For the text-containing cell, return its midpoint in [X, Y] coordinate format. 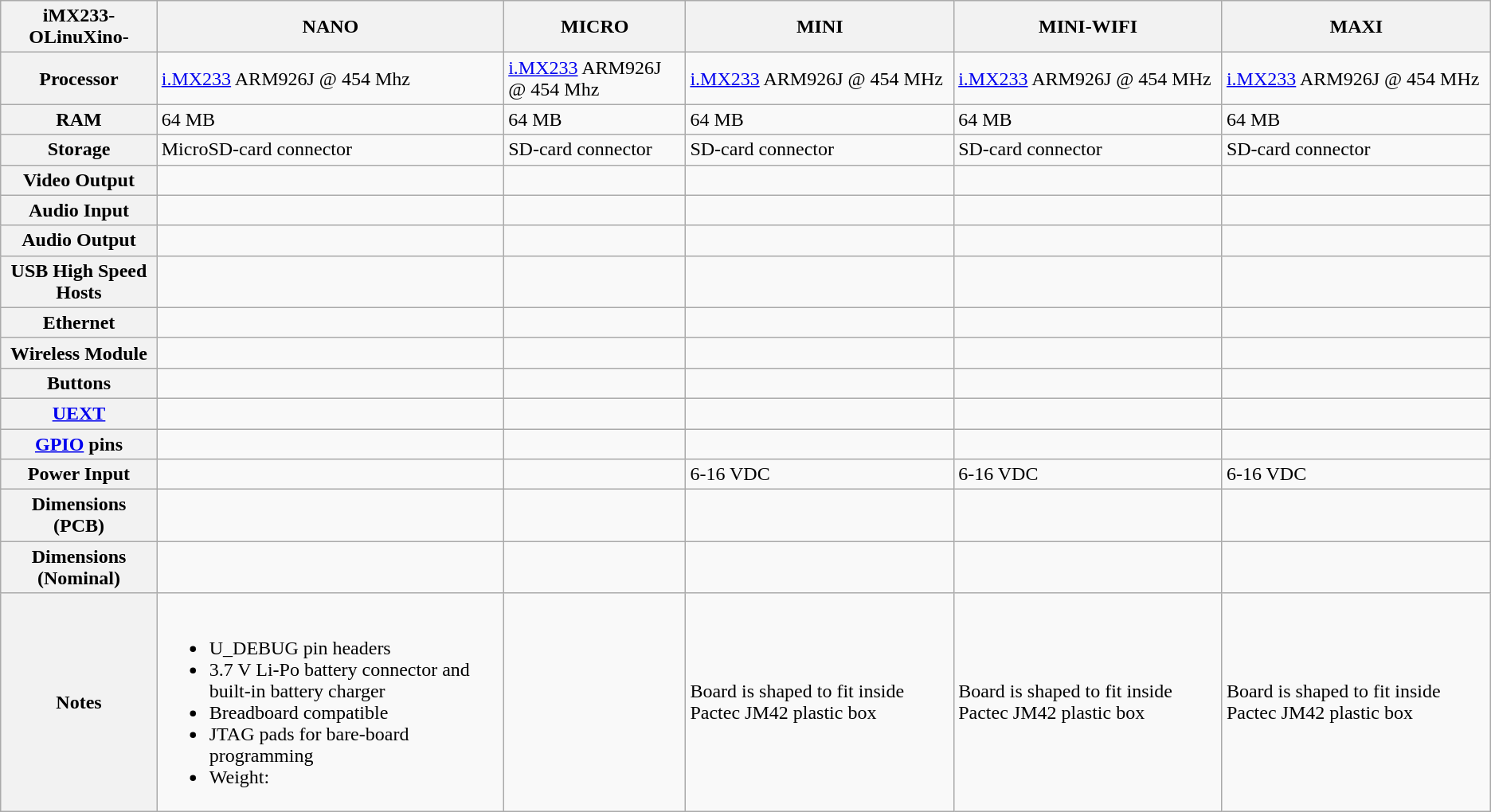
RAM [79, 119]
Ethernet [79, 322]
Dimensions (PCB) [79, 516]
MAXI [1356, 27]
Storage [79, 150]
UEXT [79, 413]
MicroSD-card connector [330, 150]
MINI-WIFI [1088, 27]
Processor [79, 78]
Buttons [79, 383]
MICRO [595, 27]
Dimensions (Nominal) [79, 567]
Power Input [79, 474]
Audio Input [79, 210]
MINI [820, 27]
USB High Speed Hosts [79, 282]
U_DEBUG pin headers3.7 V Li-Po battery connector and built-in battery chargerBreadboard compatibleJTAG pads for bare-board programmingWeight: [330, 702]
iMX233-OLinuXino- [79, 27]
NANO [330, 27]
Audio Output [79, 240]
Video Output [79, 180]
Wireless Module [79, 353]
GPIO pins [79, 443]
Notes [79, 702]
